Search for the cell housing the specified text and yield its (x, y) center coordinate. 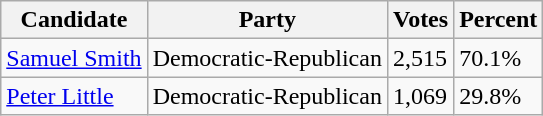
Peter Little (74, 96)
2,515 (420, 58)
Candidate (74, 20)
Votes (420, 20)
Party (267, 20)
70.1% (498, 58)
Percent (498, 20)
1,069 (420, 96)
29.8% (498, 96)
Samuel Smith (74, 58)
